Search for the cell housing the specified text and yield its [x, y] center coordinate. 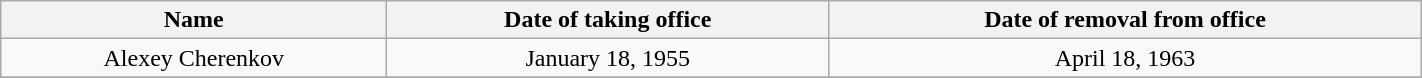
Date of taking office [608, 20]
Date of removal from office [1126, 20]
January 18, 1955 [608, 58]
April 18, 1963 [1126, 58]
Name [194, 20]
Alexey Cherenkov [194, 58]
